For the text-containing cell, return its midpoint in (X, Y) coordinate format. 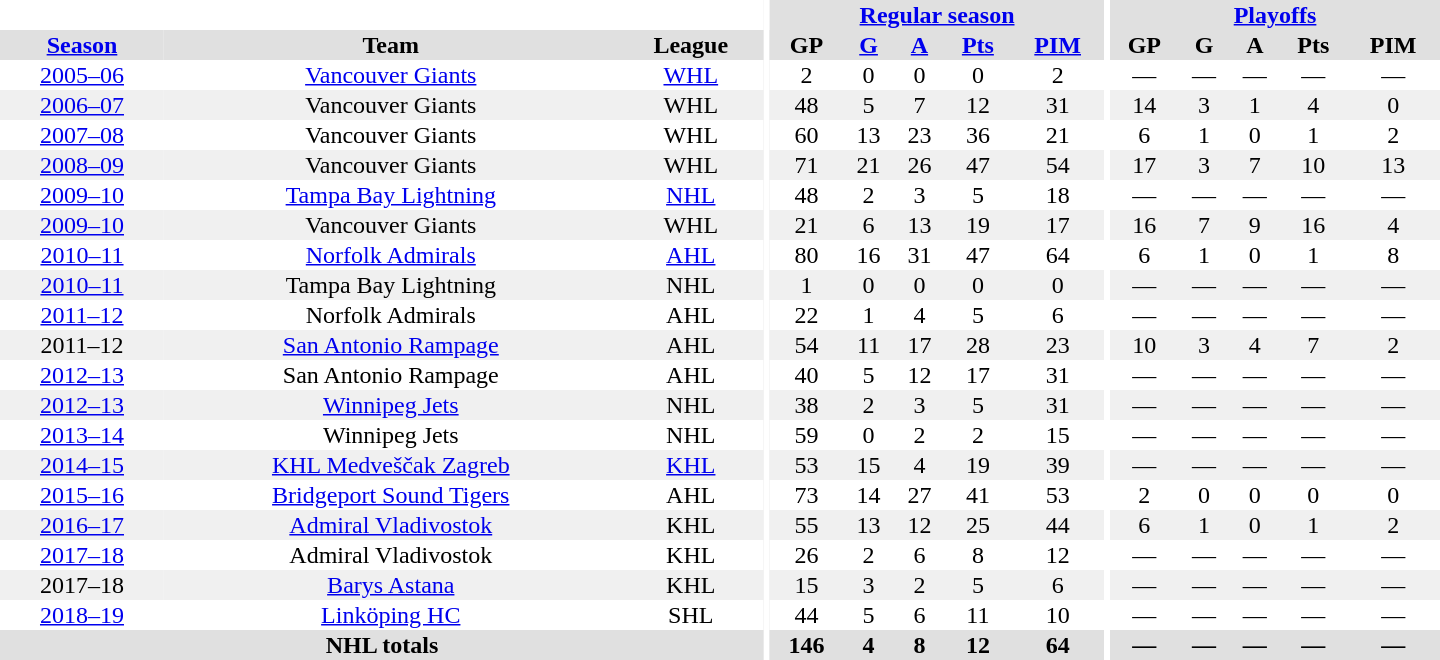
22 (807, 315)
60 (807, 135)
Regular season (938, 15)
28 (978, 345)
2007–08 (82, 135)
NHL totals (382, 645)
55 (807, 525)
Barys Astana (391, 585)
2016–17 (82, 525)
2018–19 (82, 615)
Season (82, 45)
League (691, 45)
2006–07 (82, 105)
Team (391, 45)
27 (920, 495)
2008–09 (82, 165)
KHL Medveščak Zagreb (391, 465)
80 (807, 255)
9 (1254, 225)
25 (978, 525)
SHL (691, 615)
38 (807, 405)
Bridgeport Sound Tigers (391, 495)
Playoffs (1275, 15)
2005–06 (82, 75)
2015–16 (82, 495)
73 (807, 495)
40 (807, 375)
Linköping HC (391, 615)
41 (978, 495)
146 (807, 645)
71 (807, 165)
2013–14 (82, 435)
39 (1058, 465)
2014–15 (82, 465)
36 (978, 135)
59 (807, 435)
18 (1058, 195)
